Return (x, y) of the center of cell containing provided text 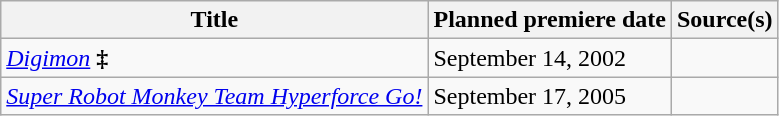
September 17, 2005 (550, 96)
Planned premiere date (550, 20)
Source(s) (724, 20)
Title (214, 20)
Super Robot Monkey Team Hyperforce Go! (214, 96)
Digimon ‡ (214, 58)
September 14, 2002 (550, 58)
